Pinpoint the cell where the given text exists, returning its [x, y] midpoint coordinate. 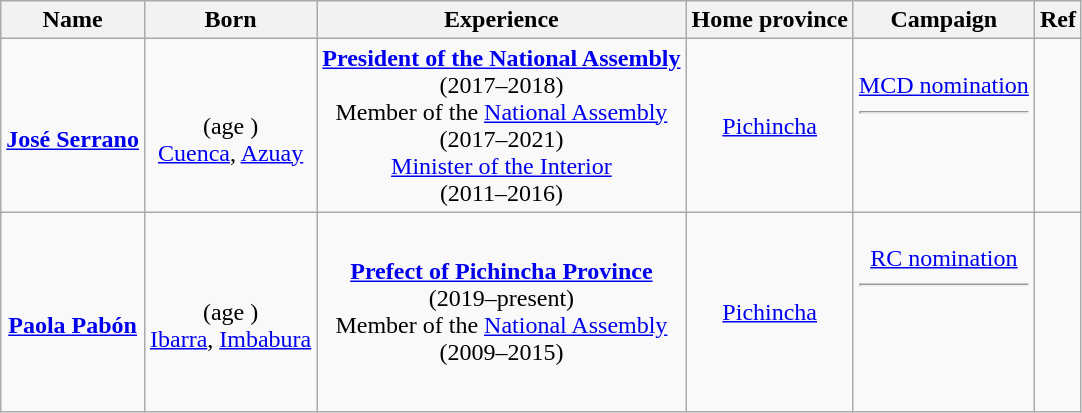
Born [230, 20]
José Serrano [73, 126]
RC nomination [944, 312]
Prefect of Pichincha Province(2019–present)Member of the National Assembly(2009–2015) [502, 312]
Paola Pabón [73, 312]
Experience [502, 20]
Name [73, 20]
Ref [1058, 20]
Campaign [944, 20]
(age )Ibarra, Imbabura [230, 312]
MCD nomination [944, 126]
President of the National Assembly(2017–2018)Member of the National Assembly(2017–2021)Minister of the Interior(2011–2016) [502, 126]
(age )Cuenca, Azuay [230, 126]
Home province [770, 20]
